Detect which cell encompasses the target text, then output its [x, y] center coordinate. 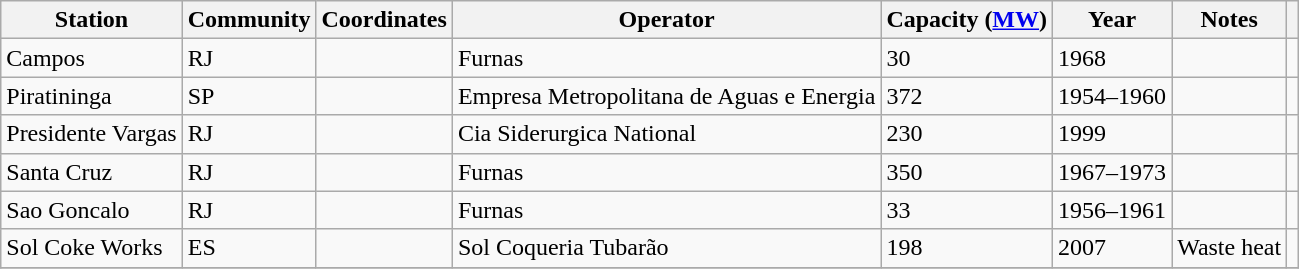
SP [249, 96]
Sao Goncalo [92, 210]
Year [1112, 20]
Coordinates [384, 20]
Presidente Vargas [92, 134]
33 [967, 210]
Campos [92, 58]
350 [967, 172]
1956–1961 [1112, 210]
Santa Cruz [92, 172]
Waste heat [1230, 248]
Sol Coqueria Tubarão [666, 248]
Operator [666, 20]
198 [967, 248]
ES [249, 248]
1968 [1112, 58]
Station [92, 20]
230 [967, 134]
Piratininga [92, 96]
Notes [1230, 20]
1999 [1112, 134]
Cia Siderurgica National [666, 134]
1967–1973 [1112, 172]
2007 [1112, 248]
30 [967, 58]
Community [249, 20]
1954–1960 [1112, 96]
Empresa Metropolitana de Aguas e Energia [666, 96]
Capacity (MW) [967, 20]
Sol Coke Works [92, 248]
372 [967, 96]
